Return [X, Y] of the center of cell containing provided text 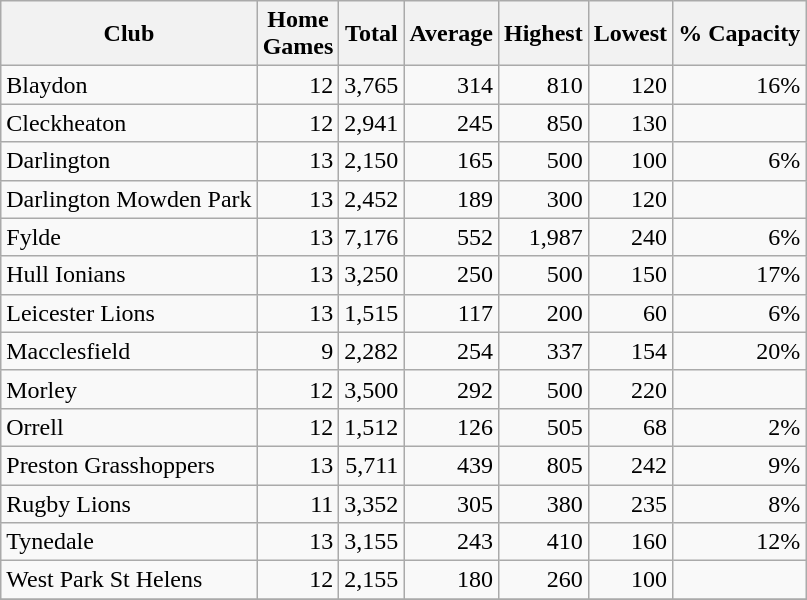
11 [298, 503]
2% [740, 427]
2,155 [372, 580]
292 [452, 389]
Preston Grasshoppers [129, 465]
Darlington [129, 161]
805 [543, 465]
Hull Ionians [129, 275]
154 [630, 351]
3,352 [372, 503]
17% [740, 275]
189 [452, 199]
250 [452, 275]
% Capacity [740, 34]
850 [543, 123]
Total [372, 34]
Fylde [129, 237]
7,176 [372, 237]
240 [630, 237]
245 [452, 123]
180 [452, 580]
380 [543, 503]
337 [543, 351]
810 [543, 85]
254 [452, 351]
2,282 [372, 351]
Average [452, 34]
HomeGames [298, 34]
9% [740, 465]
243 [452, 542]
Orrell [129, 427]
160 [630, 542]
552 [452, 237]
2,941 [372, 123]
1,987 [543, 237]
3,155 [372, 542]
West Park St Helens [129, 580]
220 [630, 389]
16% [740, 85]
2,452 [372, 199]
Darlington Mowden Park [129, 199]
505 [543, 427]
8% [740, 503]
2,150 [372, 161]
3,500 [372, 389]
439 [452, 465]
235 [630, 503]
126 [452, 427]
242 [630, 465]
150 [630, 275]
9 [298, 351]
Macclesfield [129, 351]
12% [740, 542]
117 [452, 313]
200 [543, 313]
60 [630, 313]
410 [543, 542]
20% [740, 351]
1,512 [372, 427]
Highest [543, 34]
Tynedale [129, 542]
Lowest [630, 34]
Blaydon [129, 85]
Cleckheaton [129, 123]
305 [452, 503]
3,765 [372, 85]
130 [630, 123]
165 [452, 161]
300 [543, 199]
68 [630, 427]
260 [543, 580]
3,250 [372, 275]
1,515 [372, 313]
5,711 [372, 465]
Rugby Lions [129, 503]
Morley [129, 389]
Club [129, 34]
314 [452, 85]
Leicester Lions [129, 313]
